Return the (X, Y) coordinate for the center point of the cell that contains the specified text.  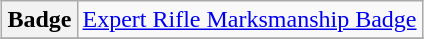
Expert Rifle Marksmanship Badge (250, 20)
Badge (40, 20)
